Pinpoint the cell where the given text exists, returning its (X, Y) midpoint coordinate. 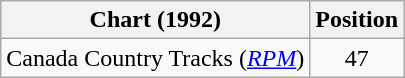
Position (357, 20)
Canada Country Tracks (RPM) (156, 58)
47 (357, 58)
Chart (1992) (156, 20)
